Capture the cell that displays the provided text and extract its (X, Y) central coordinate. 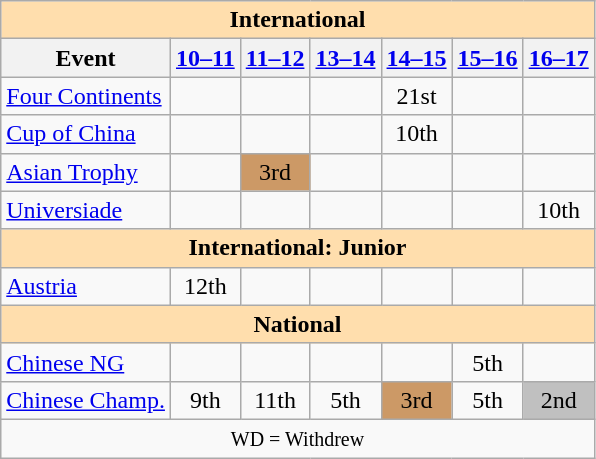
11th (275, 400)
Universiade (86, 210)
Asian Trophy (86, 172)
13–14 (346, 58)
Cup of China (86, 134)
Event (86, 58)
12th (205, 286)
Chinese NG (86, 362)
International: Junior (298, 248)
Four Continents (86, 96)
16–17 (558, 58)
21st (416, 96)
International (298, 20)
9th (205, 400)
WD = Withdrew (298, 438)
14–15 (416, 58)
Chinese Champ. (86, 400)
2nd (558, 400)
15–16 (488, 58)
10–11 (205, 58)
National (298, 324)
Austria (86, 286)
11–12 (275, 58)
